From the cell containing the given text, extract its center point as (x, y) coordinate. 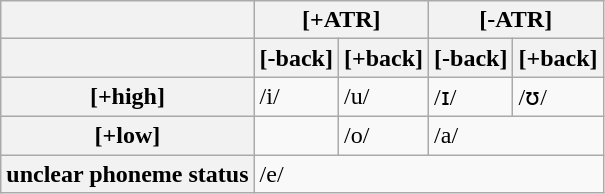
/ɪ/ (471, 97)
[+ATR] (341, 20)
unclear phoneme status (128, 173)
/ʊ/ (558, 97)
[+high] (128, 97)
/a/ (516, 135)
[+low] (128, 135)
[-ATR] (516, 20)
/u/ (383, 97)
/i/ (296, 97)
/o/ (383, 135)
/e/ (428, 173)
